Search for the cell housing the specified text and yield its (x, y) center coordinate. 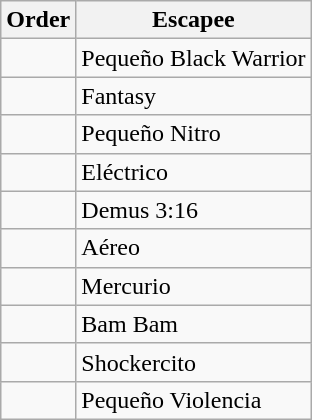
Pequeño Nitro (194, 134)
Shockercito (194, 362)
Pequeño Black Warrior (194, 58)
Aéreo (194, 248)
Pequeño Violencia (194, 400)
Bam Bam (194, 324)
Mercurio (194, 286)
Fantasy (194, 96)
Order (38, 20)
Eléctrico (194, 172)
Demus 3:16 (194, 210)
Escapee (194, 20)
